Output the [X, Y] coordinate of the center of the cell containing the given text.  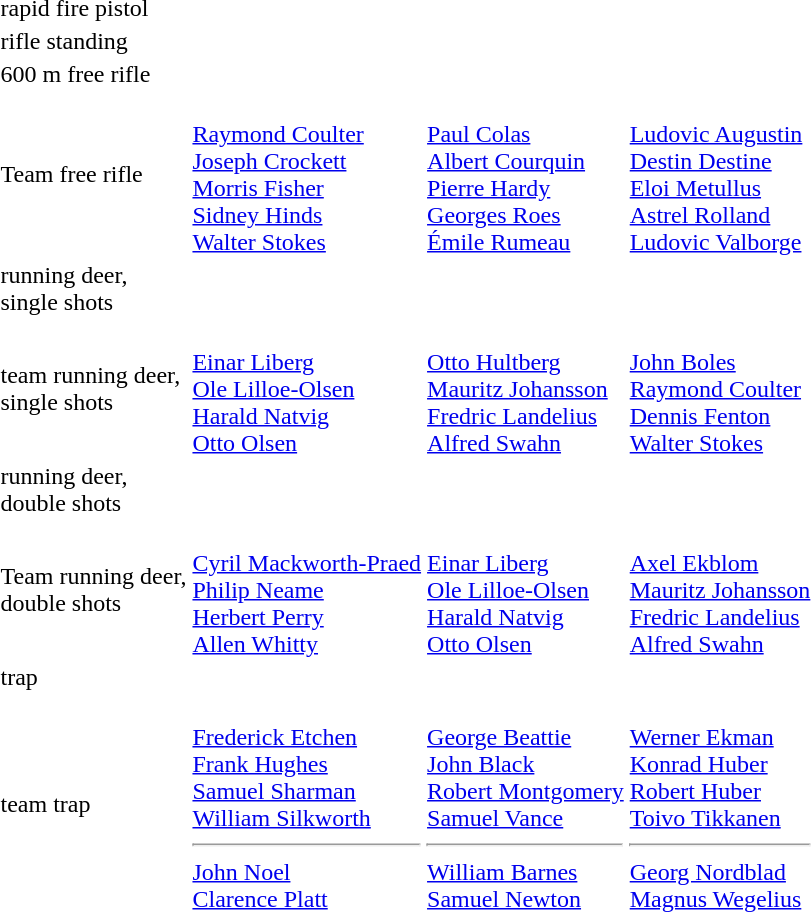
Cyril Mackworth-PraedPhilip NeameHerbert PerryAllen Whitty [307, 590]
Otto HultbergMauritz JohanssonFredric LandeliusAlfred Swahn [526, 389]
Paul ColasAlbert CourquinPierre HardyGeorges RoesÉmile Rumeau [526, 174]
Raymond CoulterJoseph CrockettMorris FisherSidney HindsWalter Stokes [307, 174]
